Scan for the cell matching the given text and deliver its [x, y] coordinate at center. 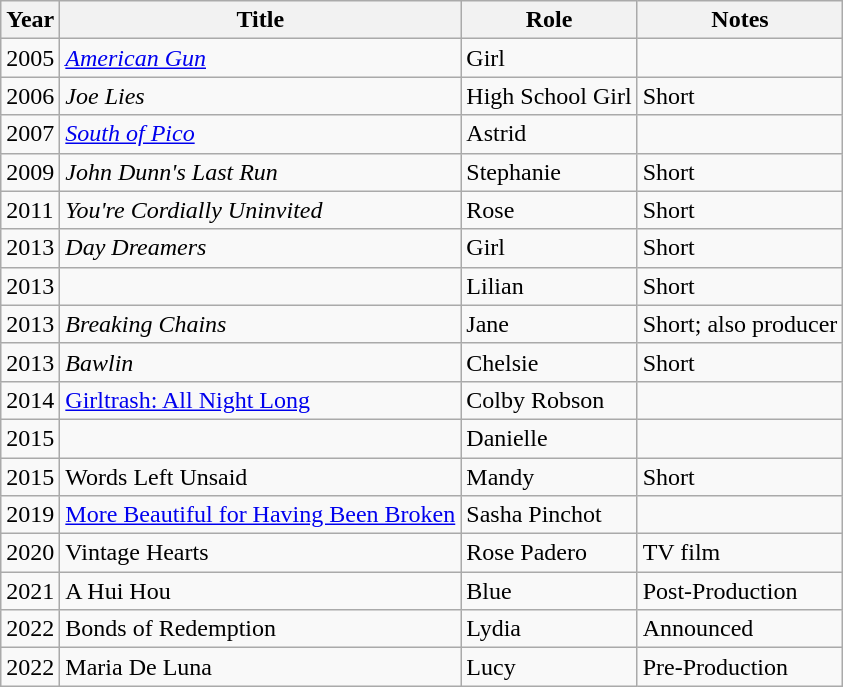
Post-Production [740, 591]
2007 [30, 134]
Breaking Chains [260, 324]
Girltrash: All Night Long [260, 400]
Bawlin [260, 362]
You're Cordially Uninvited [260, 210]
Role [549, 20]
2005 [30, 58]
Year [30, 20]
Vintage Hearts [260, 553]
2021 [30, 591]
Blue [549, 591]
Stephanie [549, 172]
Joe Lies [260, 96]
Pre-Production [740, 667]
2006 [30, 96]
TV film [740, 553]
2019 [30, 515]
Rose Padero [549, 553]
2011 [30, 210]
Title [260, 20]
Rose [549, 210]
Short; also producer [740, 324]
Lydia [549, 629]
Sasha Pinchot [549, 515]
Lilian [549, 286]
Mandy [549, 477]
Jane [549, 324]
John Dunn's Last Run [260, 172]
A Hui Hou [260, 591]
South of Pico [260, 134]
Maria De Luna [260, 667]
Colby Robson [549, 400]
Words Left Unsaid [260, 477]
2014 [30, 400]
Announced [740, 629]
High School Girl [549, 96]
American Gun [260, 58]
Lucy [549, 667]
Chelsie [549, 362]
Bonds of Redemption [260, 629]
Danielle [549, 438]
Day Dreamers [260, 248]
Astrid [549, 134]
2020 [30, 553]
Notes [740, 20]
More Beautiful for Having Been Broken [260, 515]
2009 [30, 172]
